Capture the cell that displays the provided text and extract its (x, y) central coordinate. 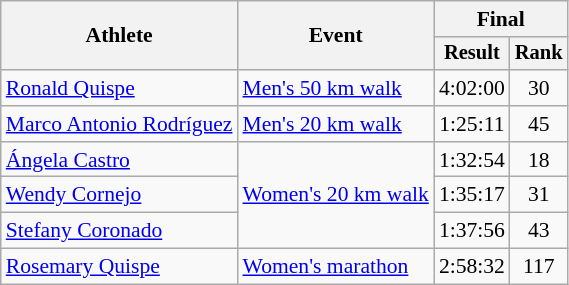
Event (335, 36)
Ángela Castro (120, 160)
117 (539, 267)
Women's marathon (335, 267)
2:58:32 (472, 267)
Ronald Quispe (120, 88)
18 (539, 160)
1:37:56 (472, 231)
Athlete (120, 36)
Result (472, 54)
Rosemary Quispe (120, 267)
Marco Antonio Rodríguez (120, 124)
Women's 20 km walk (335, 196)
1:35:17 (472, 195)
4:02:00 (472, 88)
Men's 20 km walk (335, 124)
1:32:54 (472, 160)
Final (501, 19)
Men's 50 km walk (335, 88)
Rank (539, 54)
Wendy Cornejo (120, 195)
Stefany Coronado (120, 231)
30 (539, 88)
1:25:11 (472, 124)
45 (539, 124)
31 (539, 195)
43 (539, 231)
